Return [x, y] of the center of cell containing provided text 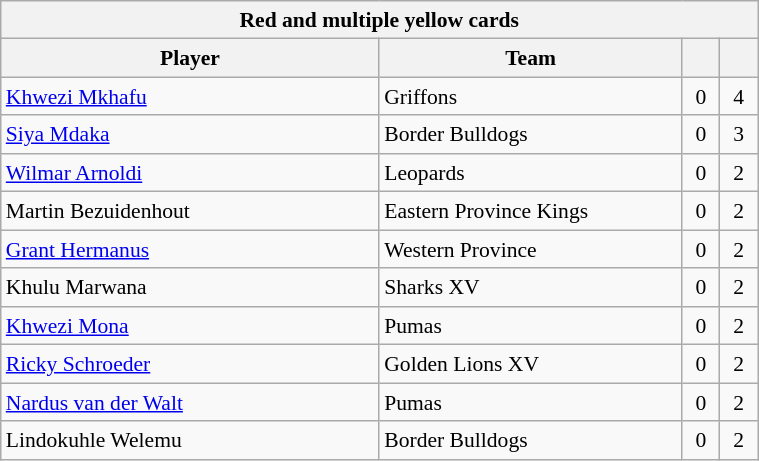
Khulu Marwana [190, 288]
Lindokuhle Welemu [190, 440]
Leopards [530, 173]
Wilmar Arnoldi [190, 173]
Western Province [530, 249]
Siya Mdaka [190, 135]
Team [530, 58]
Khwezi Mona [190, 326]
4 [739, 97]
3 [739, 135]
Nardus van der Walt [190, 402]
Khwezi Mkhafu [190, 97]
Golden Lions XV [530, 364]
Sharks XV [530, 288]
Ricky Schroeder [190, 364]
Eastern Province Kings [530, 211]
Player [190, 58]
Griffons [530, 97]
Martin Bezuidenhout [190, 211]
Red and multiple yellow cards [380, 20]
Grant Hermanus [190, 249]
